Search for the cell housing the specified text and yield its [X, Y] center coordinate. 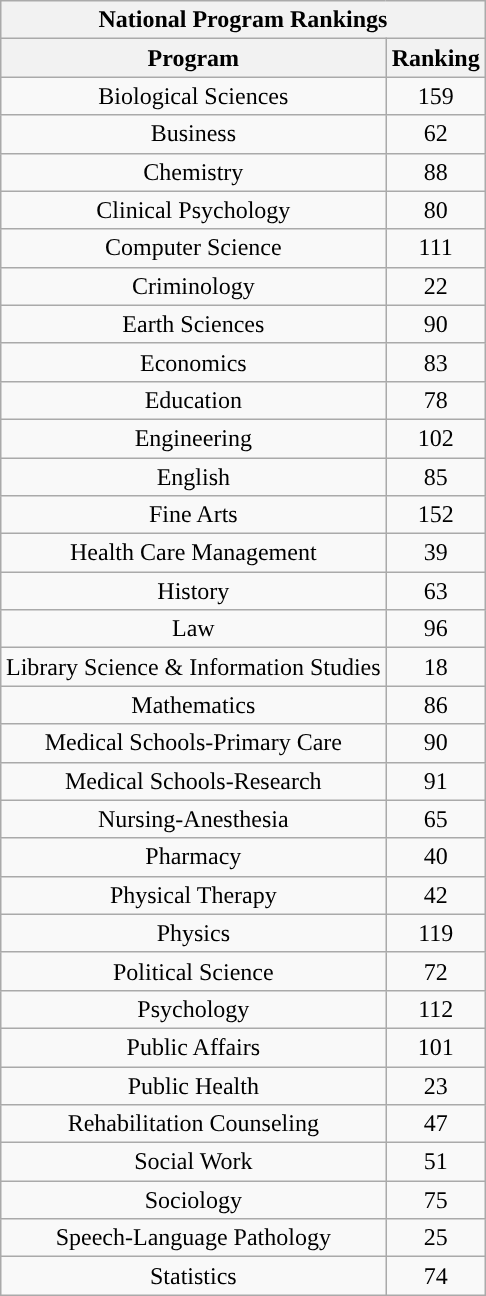
Statistics [193, 1276]
119 [436, 933]
Medical Schools-Research [193, 781]
18 [436, 667]
23 [436, 1085]
74 [436, 1276]
111 [436, 248]
88 [436, 172]
National Program Rankings [242, 20]
85 [436, 477]
22 [436, 286]
159 [436, 96]
86 [436, 705]
Engineering [193, 438]
Rehabilitation Counseling [193, 1124]
39 [436, 553]
63 [436, 591]
91 [436, 781]
Ranking [436, 58]
Law [193, 629]
Education [193, 400]
75 [436, 1200]
101 [436, 1047]
Psychology [193, 1009]
72 [436, 971]
65 [436, 819]
Biological Sciences [193, 96]
Economics [193, 362]
Physical Therapy [193, 895]
Sociology [193, 1200]
Clinical Psychology [193, 210]
Speech-Language Pathology [193, 1238]
Computer Science [193, 248]
51 [436, 1162]
47 [436, 1124]
Social Work [193, 1162]
25 [436, 1238]
Public Affairs [193, 1047]
Criminology [193, 286]
Nursing-Anesthesia [193, 819]
Fine Arts [193, 515]
Public Health [193, 1085]
80 [436, 210]
78 [436, 400]
History [193, 591]
83 [436, 362]
Earth Sciences [193, 324]
Library Science & Information Studies [193, 667]
Physics [193, 933]
Chemistry [193, 172]
Program [193, 58]
Pharmacy [193, 857]
Political Science [193, 971]
English [193, 477]
Business [193, 134]
Health Care Management [193, 553]
102 [436, 438]
Mathematics [193, 705]
112 [436, 1009]
62 [436, 134]
152 [436, 515]
Medical Schools-Primary Care [193, 743]
42 [436, 895]
40 [436, 857]
96 [436, 629]
